Capture the cell that displays the provided text and extract its (X, Y) central coordinate. 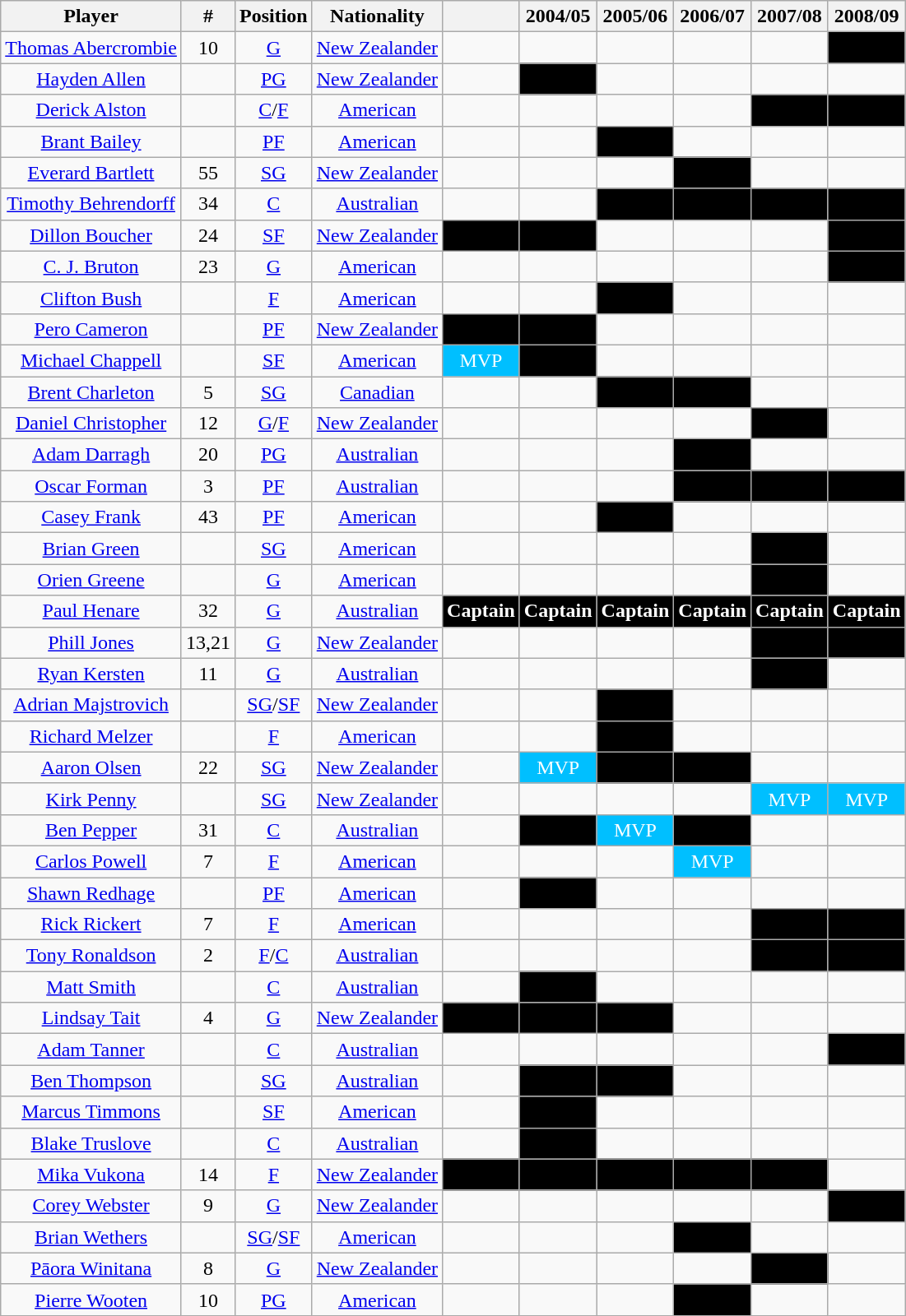
Position (273, 16)
9 (207, 1206)
Richard Melzer (91, 736)
G/F (273, 424)
Brian Wethers (91, 1237)
22 (207, 767)
Paul Henare (91, 611)
Canadian (377, 392)
Kirk Penny (91, 799)
2 (207, 956)
Phill Jones (91, 642)
55 (207, 173)
Mika Vukona (91, 1175)
Blake Truslove (91, 1143)
12 (207, 424)
Brian Green (91, 549)
Dillon Boucher (91, 235)
2007/08 (790, 16)
14 (207, 1175)
20 (207, 455)
Brent Charleton (91, 392)
Thomas Abercrombie (91, 48)
Derick Alston (91, 110)
Casey Frank (91, 517)
Matt Smith (91, 987)
Ben Thompson (91, 1081)
C/F (273, 110)
Carlos Powell (91, 861)
Pero Cameron (91, 329)
Corey Webster (91, 1206)
2006/07 (713, 16)
Timothy Behrendorff (91, 204)
4 (207, 1018)
Aaron Olsen (91, 767)
Ben Pepper (91, 830)
Oscar Forman (91, 486)
43 (207, 517)
31 (207, 830)
Everard Bartlett (91, 173)
Orien Greene (91, 580)
Tony Ronaldson (91, 956)
3 (207, 486)
2004/05 (558, 16)
11 (207, 674)
5 (207, 392)
F/C (273, 956)
Marcus Timmons (91, 1112)
# (207, 16)
32 (207, 611)
Nationality (377, 16)
Adam Darragh (91, 455)
Adam Tanner (91, 1050)
24 (207, 235)
Shawn Redhage (91, 892)
Rick Rickert (91, 924)
2008/09 (867, 16)
13,21 (207, 642)
Daniel Christopher (91, 424)
Lindsay Tait (91, 1018)
Brant Bailey (91, 141)
Adrian Majstrovich (91, 705)
Pāora Winitana (91, 1268)
Michael Chappell (91, 360)
2005/06 (635, 16)
Hayden Allen (91, 79)
Clifton Bush (91, 298)
8 (207, 1268)
34 (207, 204)
C. J. Bruton (91, 266)
Ryan Kersten (91, 674)
Pierre Wooten (91, 1300)
23 (207, 266)
